Extract the (x, y) coordinate from the center of the cell holding the provided text.  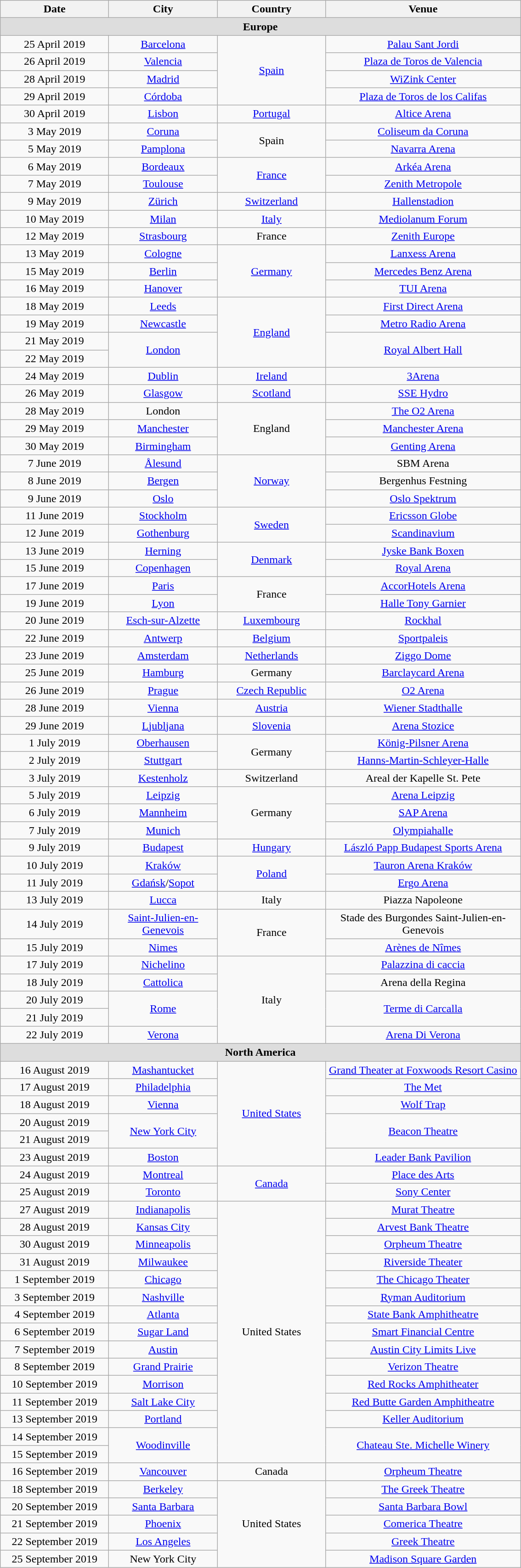
11 July 2019 (55, 883)
18 August 2019 (55, 1105)
Tauron Arena Kraków (423, 865)
Piazza Napoleone (423, 900)
Nichelino (163, 965)
Esch-sur-Alzette (163, 621)
Verizon Theatre (423, 1367)
Oberhausen (163, 743)
3Arena (423, 376)
22 July 2019 (55, 1035)
Phoenix (163, 1524)
Zürich (163, 201)
19 June 2019 (55, 603)
26 April 2019 (55, 62)
Venue (423, 9)
15 May 2019 (55, 271)
Poland (272, 874)
SSE Hydro (423, 393)
Milan (163, 219)
Gothenburg (163, 533)
Arena Leipzig (423, 795)
Hanover (163, 289)
22 May 2019 (55, 358)
Nashville (163, 1297)
Murat Theatre (423, 1210)
Nimes (163, 947)
1 July 2019 (55, 743)
Oslo Spektrum (423, 498)
Barcelona (163, 44)
Verona (163, 1035)
WiZink Center (423, 79)
Plaza de Toros de los Califas (423, 96)
17 June 2019 (55, 586)
Paris (163, 586)
Terme di Carcalla (423, 1008)
25 September 2019 (55, 1559)
3 May 2019 (55, 131)
Stockholm (163, 516)
Morrison (163, 1384)
22 September 2019 (55, 1541)
7 July 2019 (55, 830)
László Papp Budapest Sports Arena (423, 848)
2 July 2019 (55, 760)
24 August 2019 (55, 1175)
Dublin (163, 376)
30 May 2019 (55, 446)
21 September 2019 (55, 1524)
Arvest Bank Theatre (423, 1227)
Hungary (272, 848)
Riverside Theater (423, 1262)
Austin City Limits Live (423, 1349)
30 August 2019 (55, 1244)
18 May 2019 (55, 306)
Budapest (163, 848)
Kestenholz (163, 778)
25 April 2019 (55, 44)
Jyske Bank Boxen (423, 551)
9 May 2019 (55, 201)
29 May 2019 (55, 428)
Leipzig (163, 795)
Madrid (163, 79)
Rome (163, 1008)
Denmark (272, 560)
Berlin (163, 271)
AccorHotels Arena (423, 586)
13 June 2019 (55, 551)
10 September 2019 (55, 1384)
Hallenstadion (423, 201)
Altice Arena (423, 114)
Red Rocks Amphitheater (423, 1384)
Belgium (272, 638)
13 September 2019 (55, 1419)
Saint-Julien-en-Genevois (163, 924)
Scandinavium (423, 533)
Pamplona (163, 149)
7 June 2019 (55, 463)
Portland (163, 1419)
13 May 2019 (55, 254)
City (163, 9)
Greek Theatre (423, 1541)
Oslo (163, 498)
Scotland (272, 393)
Austin (163, 1349)
3 September 2019 (55, 1297)
Smart Financial Centre (423, 1332)
König-Pilsner Arena (423, 743)
Atlanta (163, 1314)
Luxembourg (272, 621)
20 September 2019 (55, 1506)
Kraków (163, 865)
Zenith Europe (423, 236)
Berkeley (163, 1489)
Los Angeles (163, 1541)
Ryman Auditorium (423, 1297)
Newcastle (163, 324)
21 July 2019 (55, 1017)
Austria (272, 708)
Barclaycard Arena (423, 673)
Mannheim (163, 813)
18 September 2019 (55, 1489)
Ålesund (163, 463)
Toulouse (163, 184)
Red Butte Garden Amphitheatre (423, 1402)
Comerica Theatre (423, 1524)
Ziggo Dome (423, 655)
25 August 2019 (55, 1192)
Navarra Arena (423, 149)
State Bank Amphitheatre (423, 1314)
Santa Barbara Bowl (423, 1506)
Keller Auditorium (423, 1419)
17 July 2019 (55, 965)
O2 Arena (423, 690)
Rockhal (423, 621)
4 September 2019 (55, 1314)
11 September 2019 (55, 1402)
30 April 2019 (55, 114)
Montreal (163, 1175)
Cattolica (163, 982)
Coliseum da Coruna (423, 131)
12 June 2019 (55, 533)
Ljubljana (163, 725)
Kansas City (163, 1227)
Lanxess Arena (423, 254)
26 June 2019 (55, 690)
Stuttgart (163, 760)
5 July 2019 (55, 795)
Leeds (163, 306)
31 August 2019 (55, 1262)
28 April 2019 (55, 79)
Minneapolis (163, 1244)
13 July 2019 (55, 900)
Arènes de Nîmes (423, 947)
16 September 2019 (55, 1472)
Córdoba (163, 96)
Country (272, 9)
20 July 2019 (55, 1000)
Hamburg (163, 673)
Palau Sant Jordi (423, 44)
Mediolanum Forum (423, 219)
23 June 2019 (55, 655)
Wiener Stadthalle (423, 708)
North America (260, 1052)
7 May 2019 (55, 184)
Chicago (163, 1279)
Woodinville (163, 1445)
10 July 2019 (55, 865)
First Direct Arena (423, 306)
Lisbon (163, 114)
Place des Arts (423, 1175)
18 July 2019 (55, 982)
Toronto (163, 1192)
14 July 2019 (55, 924)
Birmingham (163, 446)
Milwaukee (163, 1262)
8 June 2019 (55, 481)
6 September 2019 (55, 1332)
Palazzina di caccia (423, 965)
Slovenia (272, 725)
The O2 Arena (423, 411)
19 May 2019 (55, 324)
Arena Di Verona (423, 1035)
12 May 2019 (55, 236)
Sony Center (423, 1192)
Royal Arena (423, 568)
TUI Arena (423, 289)
16 May 2019 (55, 289)
Ericsson Globe (423, 516)
Grand Theater at Foxwoods Resort Casino (423, 1070)
29 April 2019 (55, 96)
Genting Arena (423, 446)
Santa Barbara (163, 1506)
Lyon (163, 603)
Arena della Regina (423, 982)
Royal Albert Hall (423, 350)
The Greek Theatre (423, 1489)
15 July 2019 (55, 947)
6 May 2019 (55, 166)
Zenith Metropole (423, 184)
Indianapolis (163, 1210)
SBM Arena (423, 463)
Mercedes Benz Arena (423, 271)
Bergen (163, 481)
Europe (260, 27)
Sugar Land (163, 1332)
7 September 2019 (55, 1349)
Stade des Burgondes Saint-Julien-en-Genevois (423, 924)
20 August 2019 (55, 1122)
17 August 2019 (55, 1087)
6 July 2019 (55, 813)
Olympiahalle (423, 830)
Glasgow (163, 393)
Ergo Arena (423, 883)
21 May 2019 (55, 341)
Hanns-Martin-Schleyer-Halle (423, 760)
Madison Square Garden (423, 1559)
Sportpaleis (423, 638)
Grand Prairie (163, 1367)
Metro Radio Arena (423, 324)
22 June 2019 (55, 638)
Sweden (272, 525)
9 July 2019 (55, 848)
Plaza de Toros de Valencia (423, 62)
29 June 2019 (55, 725)
Netherlands (272, 655)
Bergenhus Festning (423, 481)
15 September 2019 (55, 1454)
21 August 2019 (55, 1140)
SAP Arena (423, 813)
Chateau Ste. Michelle Winery (423, 1445)
28 May 2019 (55, 411)
Norway (272, 481)
Czech Republic (272, 690)
The Chicago Theater (423, 1279)
Areal der Kapelle St. Pete (423, 778)
8 September 2019 (55, 1367)
25 June 2019 (55, 673)
16 August 2019 (55, 1070)
Manchester Arena (423, 428)
5 May 2019 (55, 149)
24 May 2019 (55, 376)
15 June 2019 (55, 568)
Wolf Trap (423, 1105)
Beacon Theatre (423, 1131)
Gdańsk/Sopot (163, 883)
11 June 2019 (55, 516)
9 June 2019 (55, 498)
23 August 2019 (55, 1157)
Philadelphia (163, 1087)
Cologne (163, 254)
Portugal (272, 114)
Halle Tony Garnier (423, 603)
Vancouver (163, 1472)
The Met (423, 1087)
14 September 2019 (55, 1437)
Munich (163, 830)
Date (55, 9)
Antwerp (163, 638)
Prague (163, 690)
28 June 2019 (55, 708)
Mashantucket (163, 1070)
28 August 2019 (55, 1227)
Copenhagen (163, 568)
Herning (163, 551)
20 June 2019 (55, 621)
Coruna (163, 131)
Strasbourg (163, 236)
3 July 2019 (55, 778)
Leader Bank Pavilion (423, 1157)
Bordeaux (163, 166)
1 September 2019 (55, 1279)
Ireland (272, 376)
Arena Stozice (423, 725)
10 May 2019 (55, 219)
Arkéa Arena (423, 166)
27 August 2019 (55, 1210)
Lucca (163, 900)
26 May 2019 (55, 393)
Amsterdam (163, 655)
Valencia (163, 62)
Salt Lake City (163, 1402)
Manchester (163, 428)
Boston (163, 1157)
